Extract the (X, Y) coordinate from the center of the cell holding the provided text.  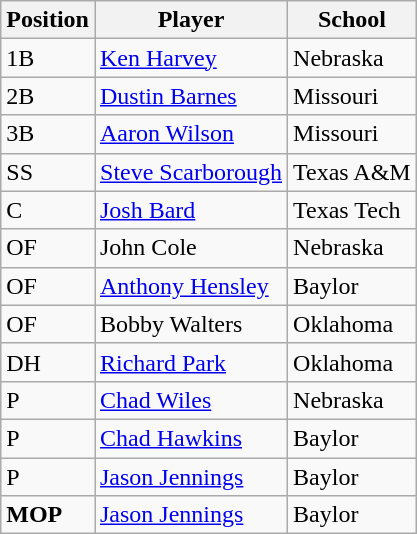
Ken Harvey (190, 58)
DH (48, 362)
Texas A&M (352, 172)
Richard Park (190, 362)
2B (48, 96)
Texas Tech (352, 210)
1B (48, 58)
MOP (48, 515)
Aaron Wilson (190, 134)
John Cole (190, 248)
Player (190, 20)
Bobby Walters (190, 324)
C (48, 210)
Josh Bard (190, 210)
Steve Scarborough (190, 172)
Position (48, 20)
Chad Wiles (190, 400)
Anthony Hensley (190, 286)
Chad Hawkins (190, 438)
School (352, 20)
3B (48, 134)
Dustin Barnes (190, 96)
SS (48, 172)
